Return (X, Y) of the center of cell containing provided text 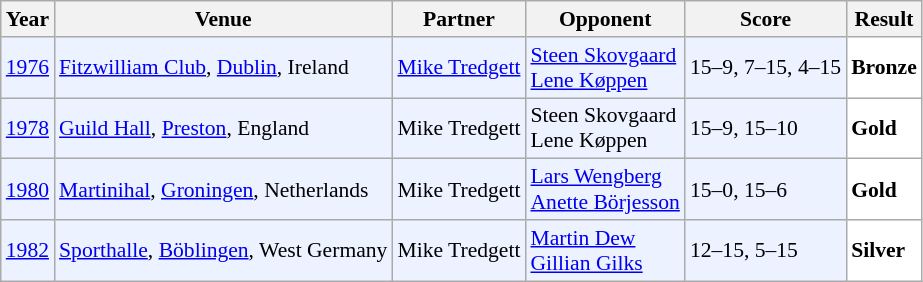
Score (766, 19)
1982 (28, 250)
Bronze (884, 68)
Fitzwilliam Club, Dublin, Ireland (223, 68)
Lars Wengberg Anette Börjesson (604, 190)
Result (884, 19)
Sporthalle, Böblingen, West Germany (223, 250)
Martin Dew Gillian Gilks (604, 250)
Guild Hall, Preston, England (223, 128)
Martinihal, Groningen, Netherlands (223, 190)
15–9, 7–15, 4–15 (766, 68)
1976 (28, 68)
Opponent (604, 19)
15–0, 15–6 (766, 190)
Partner (458, 19)
Silver (884, 250)
1978 (28, 128)
1980 (28, 190)
Venue (223, 19)
12–15, 5–15 (766, 250)
Year (28, 19)
15–9, 15–10 (766, 128)
